Extract the (x, y) coordinate from the center of the cell holding the provided text.  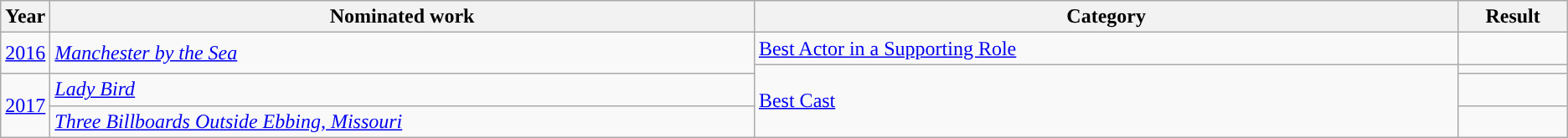
Lady Bird (402, 89)
Year (25, 17)
Category (1106, 17)
Nominated work (402, 17)
2016 (25, 54)
Best Cast (1106, 100)
2017 (25, 105)
Result (1513, 17)
Three Billboards Outside Ebbing, Missouri (402, 121)
Best Actor in a Supporting Role (1106, 49)
Manchester by the Sea (402, 54)
